Provide the (x, y) coordinate of the cell's center where the given text is located.  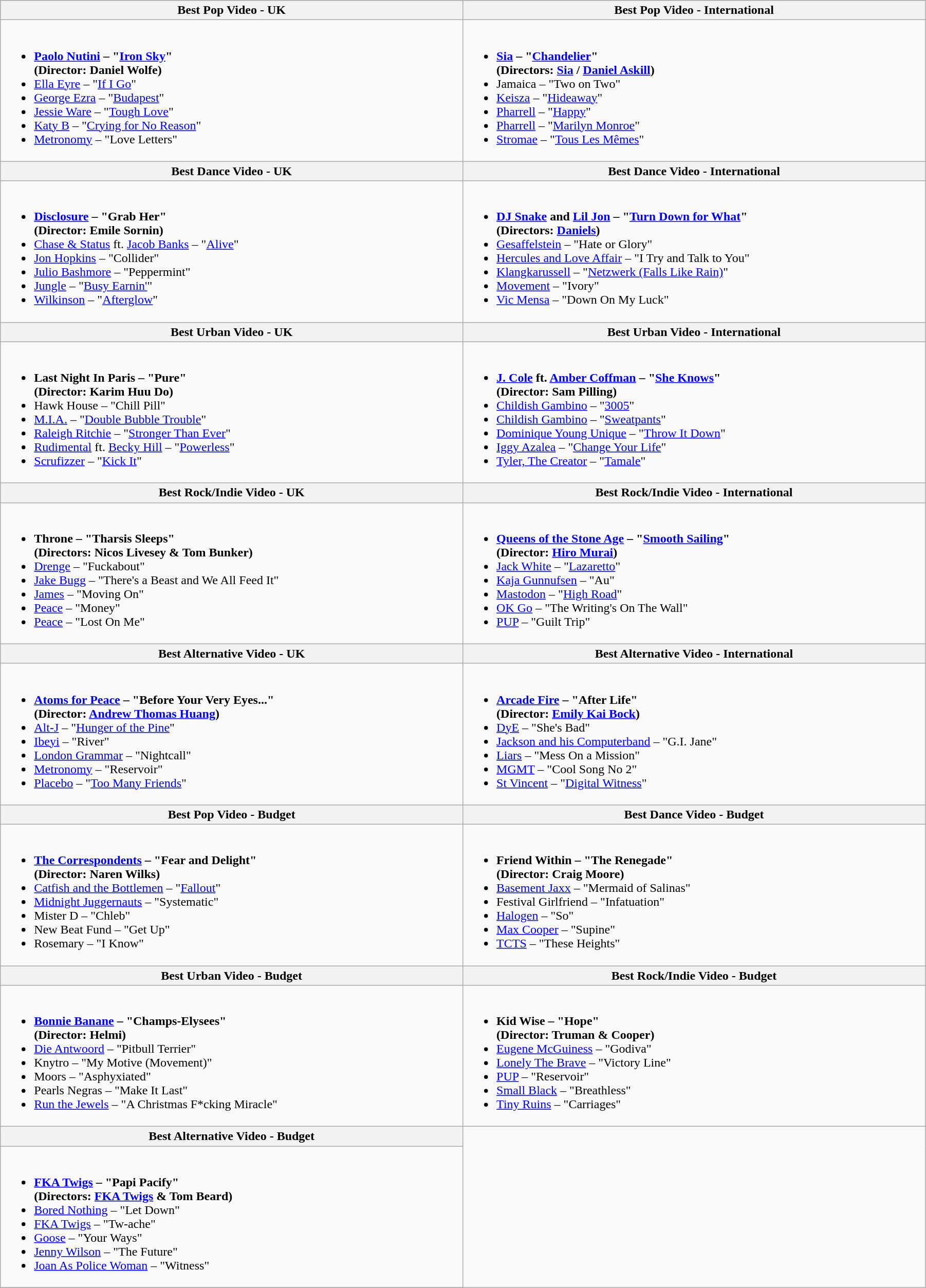
Best Rock/Indie Video - Budget (694, 976)
Best Dance Video - International (694, 171)
Best Alternative Video - International (694, 654)
Best Urban Video - Budget (232, 976)
Best Pop Video - UK (232, 10)
Best Pop Video - Budget (232, 814)
Best Rock/Indie Video - International (694, 493)
Best Dance Video - UK (232, 171)
Best Rock/Indie Video - UK (232, 493)
Best Dance Video - Budget (694, 814)
Best Urban Video - UK (232, 332)
Best Alternative Video - Budget (232, 1136)
Best Pop Video - International (694, 10)
Best Urban Video - International (694, 332)
Best Alternative Video - UK (232, 654)
